Identify which cell holds the provided text, then report its (x, y) central coordinate. 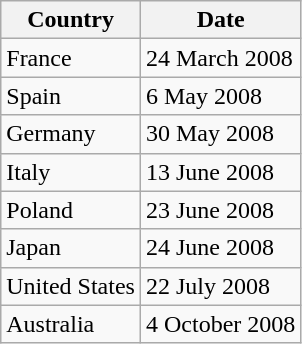
4 October 2008 (220, 324)
6 May 2008 (220, 96)
Poland (71, 210)
23 June 2008 (220, 210)
13 June 2008 (220, 172)
Australia (71, 324)
Date (220, 20)
24 June 2008 (220, 248)
United States (71, 286)
France (71, 58)
Germany (71, 134)
Spain (71, 96)
22 July 2008 (220, 286)
Italy (71, 172)
30 May 2008 (220, 134)
Country (71, 20)
Japan (71, 248)
24 March 2008 (220, 58)
